Determine the [X, Y] coordinate at the center of the cell enclosing the given text.  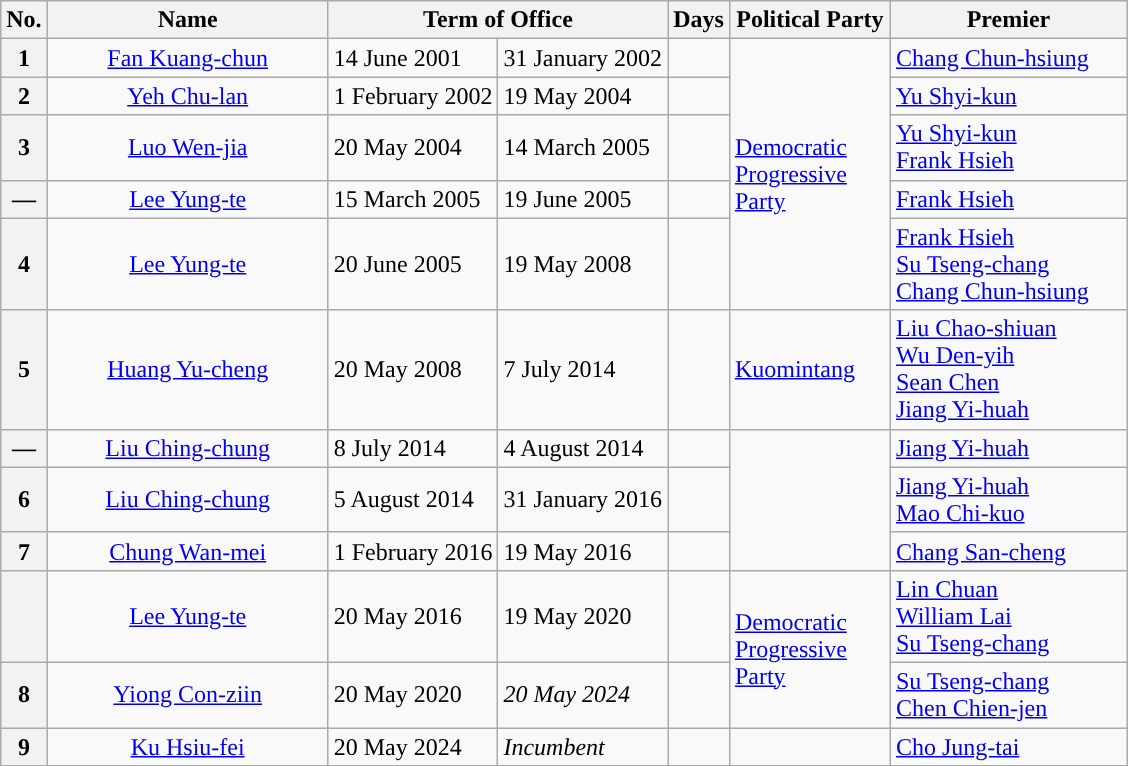
Incumbent [583, 747]
20 May 2020 [413, 694]
8 [24, 694]
Frank HsiehSu Tseng-chang Chang Chun-hsiung [1008, 264]
5 [24, 370]
Chang San-cheng [1008, 551]
Name [188, 20]
Chung Wan-mei [188, 551]
1 February 2002 [413, 96]
6 [24, 500]
5 August 2014 [413, 500]
Days [699, 20]
Kuomintang [810, 370]
1 February 2016 [413, 551]
Frank Hsieh [1008, 199]
Yu Shyi-kun [1008, 96]
19 May 2004 [583, 96]
7 July 2014 [583, 370]
Cho Jung-tai [1008, 747]
Jiang Yi-huah [1008, 448]
Huang Yu-cheng [188, 370]
Liu Chao-shiuanWu Den-yihSean ChenJiang Yi-huah [1008, 370]
20 May 2008 [413, 370]
Jiang Yi-huahMao Chi-kuo [1008, 500]
19 May 2008 [583, 264]
Ku Hsiu-fei [188, 747]
1 [24, 58]
14 June 2001 [413, 58]
Su Tseng-chang Chen Chien-jen [1008, 694]
14 March 2005 [583, 148]
Fan Kuang-chun [188, 58]
20 May 2004 [413, 148]
19 June 2005 [583, 199]
Chang Chun-hsiung [1008, 58]
Term of Office [498, 20]
7 [24, 551]
Yu Shyi-kunFrank Hsieh [1008, 148]
8 July 2014 [413, 448]
Lin ChuanWilliam LaiSu Tseng-chang [1008, 616]
2 [24, 96]
20 May 2016 [413, 616]
9 [24, 747]
4 August 2014 [583, 448]
19 May 2016 [583, 551]
15 March 2005 [413, 199]
20 June 2005 [413, 264]
Yiong Con-ziin [188, 694]
19 May 2020 [583, 616]
Premier [1008, 20]
31 January 2016 [583, 500]
3 [24, 148]
Luo Wen-jia [188, 148]
Political Party [810, 20]
4 [24, 264]
31 January 2002 [583, 58]
No. [24, 20]
Yeh Chu-lan [188, 96]
